For the text-containing cell, return its midpoint in (X, Y) coordinate format. 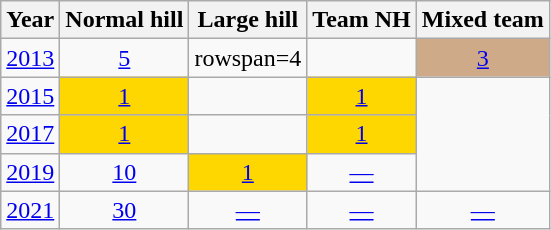
5 (124, 58)
Team NH (362, 20)
Mixed team (482, 20)
Year (30, 20)
2015 (30, 96)
2019 (30, 172)
2021 (30, 210)
Large hill (248, 20)
10 (124, 172)
3 (482, 58)
rowspan=4 (248, 58)
Normal hill (124, 20)
2017 (30, 134)
2013 (30, 58)
30 (124, 210)
